Provide the (x, y) coordinate of the cell's center where the given text is located.  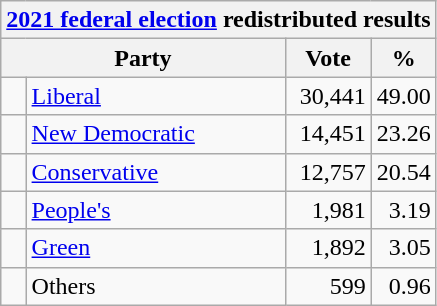
3.19 (404, 210)
Party (143, 58)
20.54 (404, 172)
People's (156, 210)
49.00 (404, 96)
1,981 (328, 210)
% (404, 58)
12,757 (328, 172)
New Democratic (156, 134)
14,451 (328, 134)
0.96 (404, 286)
Vote (328, 58)
30,441 (328, 96)
1,892 (328, 248)
Conservative (156, 172)
Others (156, 286)
Liberal (156, 96)
2021 federal election redistributed results (218, 20)
599 (328, 286)
23.26 (404, 134)
3.05 (404, 248)
Green (156, 248)
